Scan for the cell matching the given text and deliver its [x, y] coordinate at center. 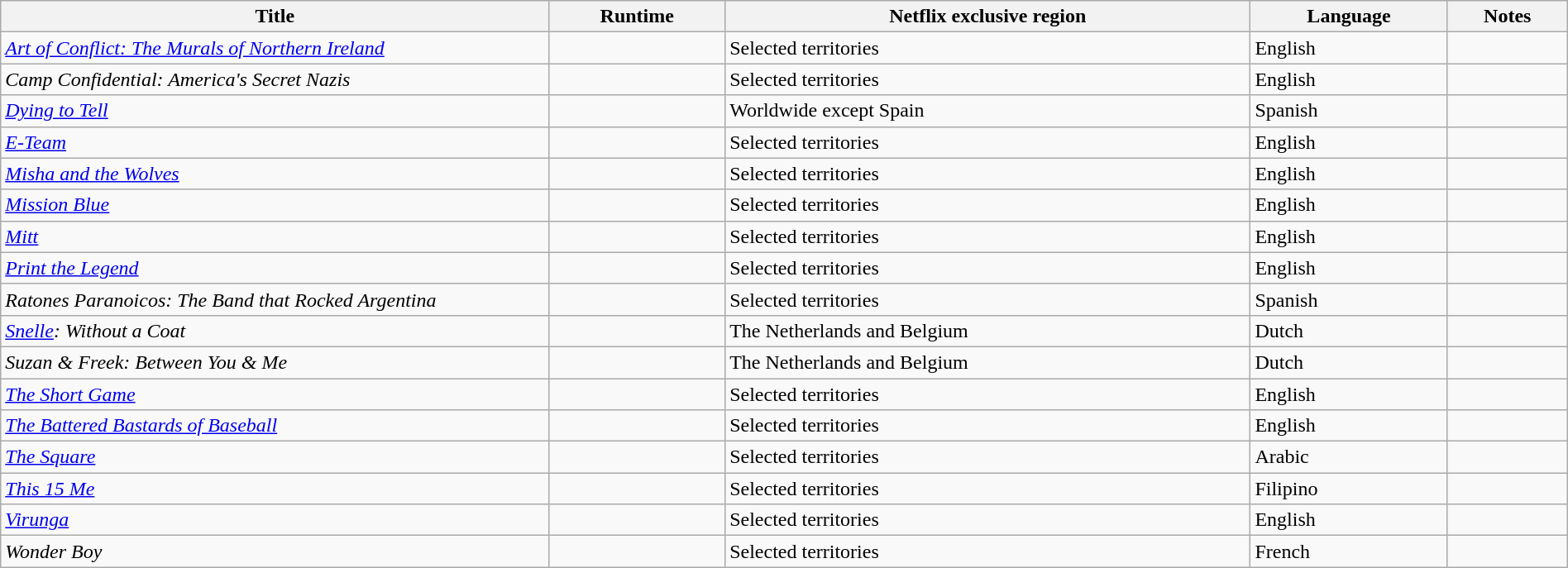
Misha and the Wolves [275, 174]
Worldwide except Spain [987, 111]
Arabic [1349, 457]
Dying to Tell [275, 111]
The Square [275, 457]
The Battered Bastards of Baseball [275, 426]
Ratones Paranoicos: The Band that Rocked Argentina [275, 299]
Filipino [1349, 489]
Print the Legend [275, 268]
Notes [1507, 17]
Virunga [275, 520]
Runtime [637, 17]
Title [275, 17]
The Short Game [275, 394]
Art of Conflict: The Murals of Northern Ireland [275, 48]
Language [1349, 17]
Snelle: Without a Coat [275, 331]
Wonder Boy [275, 551]
French [1349, 551]
Netflix exclusive region [987, 17]
Mitt [275, 236]
Suzan & Freek: Between You & Me [275, 362]
This 15 Me [275, 489]
Mission Blue [275, 205]
E-Team [275, 142]
Camp Confidential: America's Secret Nazis [275, 79]
